Output the (X, Y) coordinate of the center of the cell containing the given text.  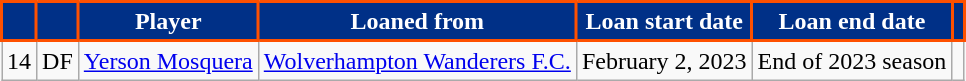
Loan end date (852, 22)
End of 2023 season (852, 60)
DF (58, 60)
Loaned from (417, 22)
Yerson Mosquera (168, 60)
Player (168, 22)
Wolverhampton Wanderers F.C. (417, 60)
Loan start date (664, 22)
February 2, 2023 (664, 60)
14 (20, 60)
